Find where the given text appears and provide that cell's center as [x, y] coordinate. 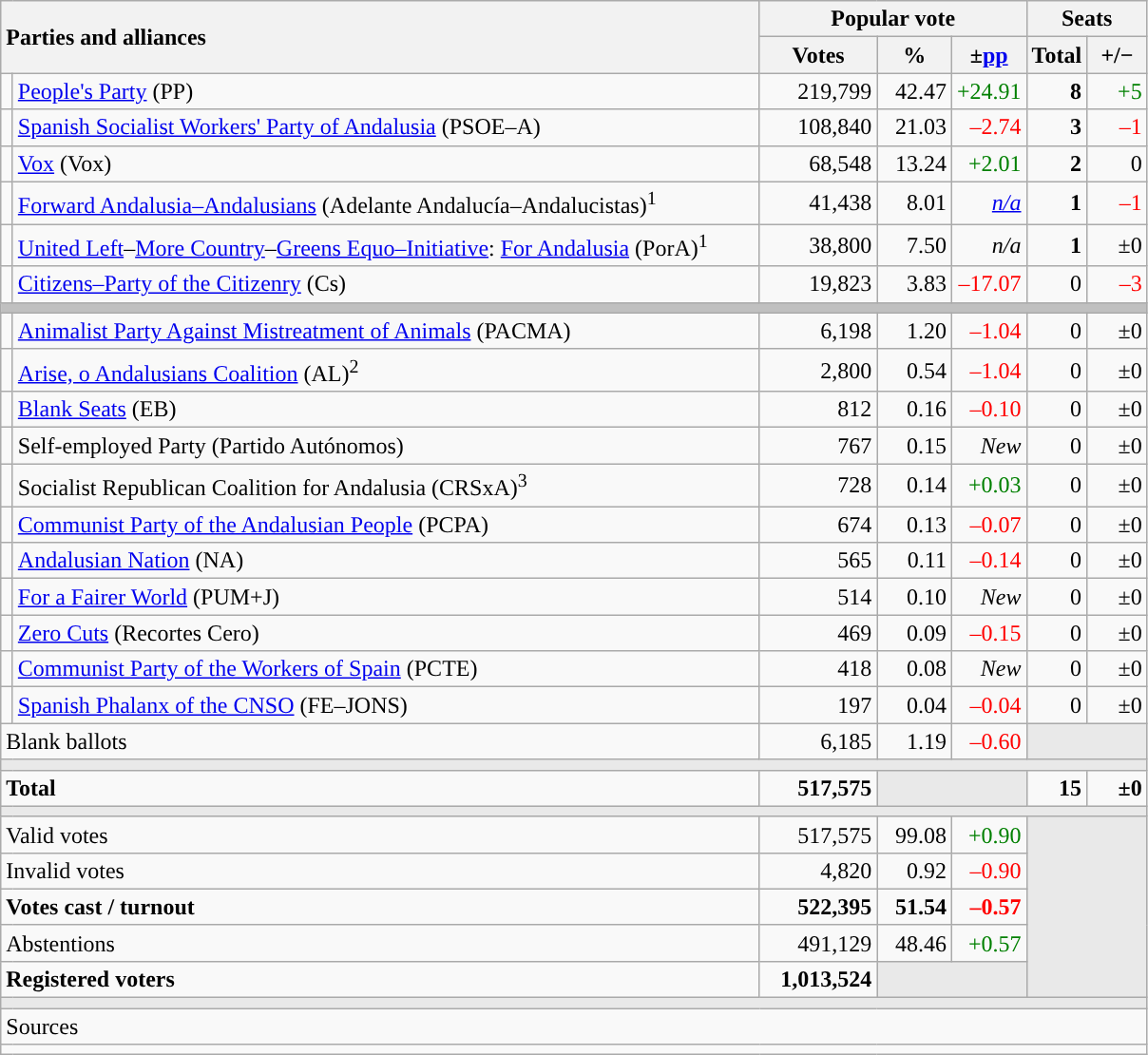
51.54 [914, 907]
–0.14 [988, 561]
–0.07 [988, 525]
0.13 [914, 525]
Zero Cuts (Recortes Cero) [386, 633]
–0.60 [988, 741]
–0.15 [988, 633]
99.08 [914, 834]
3.83 [914, 284]
Self-employed Party (Partido Autónomos) [386, 446]
Parties and alliances [380, 37]
Vox (Vox) [386, 163]
108,840 [818, 127]
13.24 [914, 163]
For a Fairer World (PUM+J) [386, 597]
Arise, o Andalusians Coalition (AL)2 [386, 371]
514 [818, 597]
Spanish Socialist Workers' Party of Andalusia (PSOE–A) [386, 127]
Votes [818, 55]
197 [818, 705]
8.01 [914, 203]
–0.90 [988, 871]
0.15 [914, 446]
People's Party (PP) [386, 91]
491,129 [818, 943]
0.16 [914, 410]
United Left–More Country–Greens Equo–Initiative: For Andalusia (PorA)1 [386, 245]
–0.57 [988, 907]
41,438 [818, 203]
68,548 [818, 163]
565 [818, 561]
+5 [1118, 91]
Votes cast / turnout [380, 907]
% [914, 55]
Blank ballots [380, 741]
1.19 [914, 741]
Invalid votes [380, 871]
469 [818, 633]
6,198 [818, 331]
0.14 [914, 485]
6,185 [818, 741]
0.54 [914, 371]
728 [818, 485]
219,799 [818, 91]
Spanish Phalanx of the CNSO (FE–JONS) [386, 705]
0.92 [914, 871]
2,800 [818, 371]
767 [818, 446]
0.11 [914, 561]
+/− [1118, 55]
522,395 [818, 907]
Blank Seats (EB) [386, 410]
+0.57 [988, 943]
42.47 [914, 91]
418 [818, 669]
0.09 [914, 633]
Forward Andalusia–Andalusians (Adelante Andalucía–Andalucistas)1 [386, 203]
4,820 [818, 871]
7.50 [914, 245]
Seats [1087, 19]
–17.07 [988, 284]
2 [1057, 163]
Valid votes [380, 834]
Sources [574, 1026]
+2.01 [988, 163]
Animalist Party Against Mistreatment of Animals (PACMA) [386, 331]
0.04 [914, 705]
Popular vote [893, 19]
–0.10 [988, 410]
3 [1057, 127]
Citizens–Party of the Citizenry (Cs) [386, 284]
21.03 [914, 127]
–0.04 [988, 705]
48.46 [914, 943]
Andalusian Nation (NA) [386, 561]
812 [818, 410]
0.08 [914, 669]
+24.91 [988, 91]
38,800 [818, 245]
–2.74 [988, 127]
19,823 [818, 284]
0.10 [914, 597]
1,013,524 [818, 979]
+0.90 [988, 834]
674 [818, 525]
±pp [988, 55]
–3 [1118, 284]
1.20 [914, 331]
Abstentions [380, 943]
15 [1057, 788]
Communist Party of the Andalusian People (PCPA) [386, 525]
Communist Party of the Workers of Spain (PCTE) [386, 669]
Socialist Republican Coalition for Andalusia (CRSxA)3 [386, 485]
Registered voters [380, 979]
+0.03 [988, 485]
8 [1057, 91]
